Output the [X, Y] coordinate of the center of the cell containing the given text.  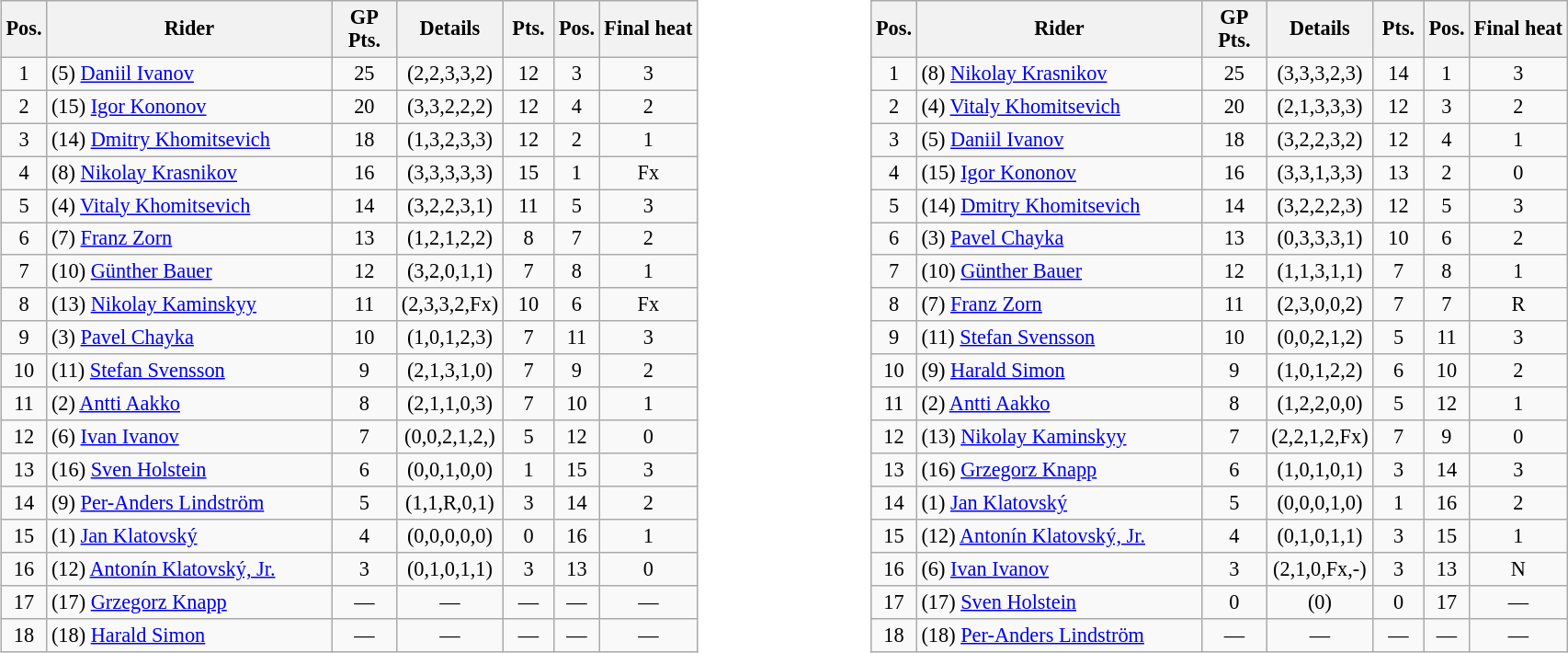
(1,1,3,1,1) [1320, 271]
(0) [1320, 601]
(0,0,0,0,0) [450, 536]
(2,2,1,2,Fx) [1320, 437]
(0,0,2,1,2,) [450, 437]
(3,2,2,3,1) [450, 206]
(2,3,0,0,2) [1320, 304]
(0,0,1,0,0) [450, 470]
(3,3,2,2,2) [450, 107]
(3,2,2,3,2) [1320, 140]
(16) Sven Holstein [189, 470]
(2,1,1,0,3) [450, 404]
(1,0,1,0,1) [1320, 470]
(0,0,2,1,2) [1320, 338]
(3,3,3,3,3) [450, 173]
(1,3,2,3,3) [450, 140]
(3,3,3,2,3) [1320, 74]
(1,1,R,0,1) [450, 503]
(1,0,1,2,3) [450, 338]
(3,2,2,2,3) [1320, 206]
(1,2,1,2,2) [450, 239]
(3,3,1,3,3) [1320, 173]
(2,1,3,1,0) [450, 371]
(18) Harald Simon [189, 635]
N [1518, 569]
(9) Per-Anders Lindström [189, 503]
(1,2,2,0,0) [1320, 404]
(2,1,0,Fx,-) [1320, 569]
(2,2,3,3,2) [450, 74]
(16) Grzegorz Knapp [1059, 470]
(2,1,3,3,3) [1320, 107]
(17) Grzegorz Knapp [189, 601]
(9) Harald Simon [1059, 371]
(2,3,3,2,Fx) [450, 304]
(0,0,0,1,0) [1320, 503]
R [1518, 304]
(17) Sven Holstein [1059, 601]
(18) Per-Anders Lindström [1059, 635]
(1,0,1,2,2) [1320, 371]
(0,3,3,3,1) [1320, 239]
(3,2,0,1,1) [450, 271]
